From the cell containing the given text, extract its center point as [x, y] coordinate. 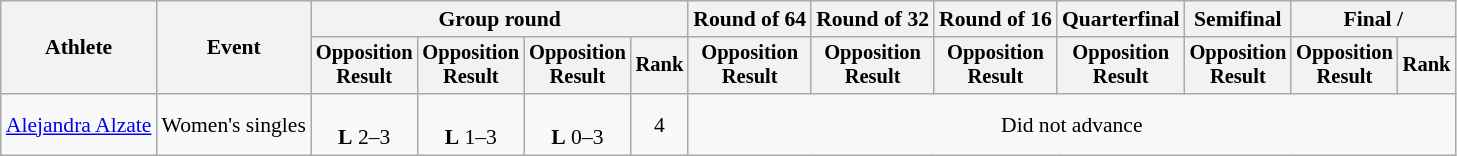
Round of 32 [872, 19]
Women's singles [234, 124]
4 [660, 124]
Alejandra Alzate [79, 124]
Final / [1373, 19]
Round of 16 [996, 19]
Athlete [79, 48]
L 0–3 [578, 124]
Quarterfinal [1121, 19]
L 2–3 [364, 124]
Round of 64 [750, 19]
Did not advance [1072, 124]
L 1–3 [470, 124]
Event [234, 48]
Group round [500, 19]
Semifinal [1238, 19]
